Locate the cell with the specified text and output its (X, Y) center coordinate. 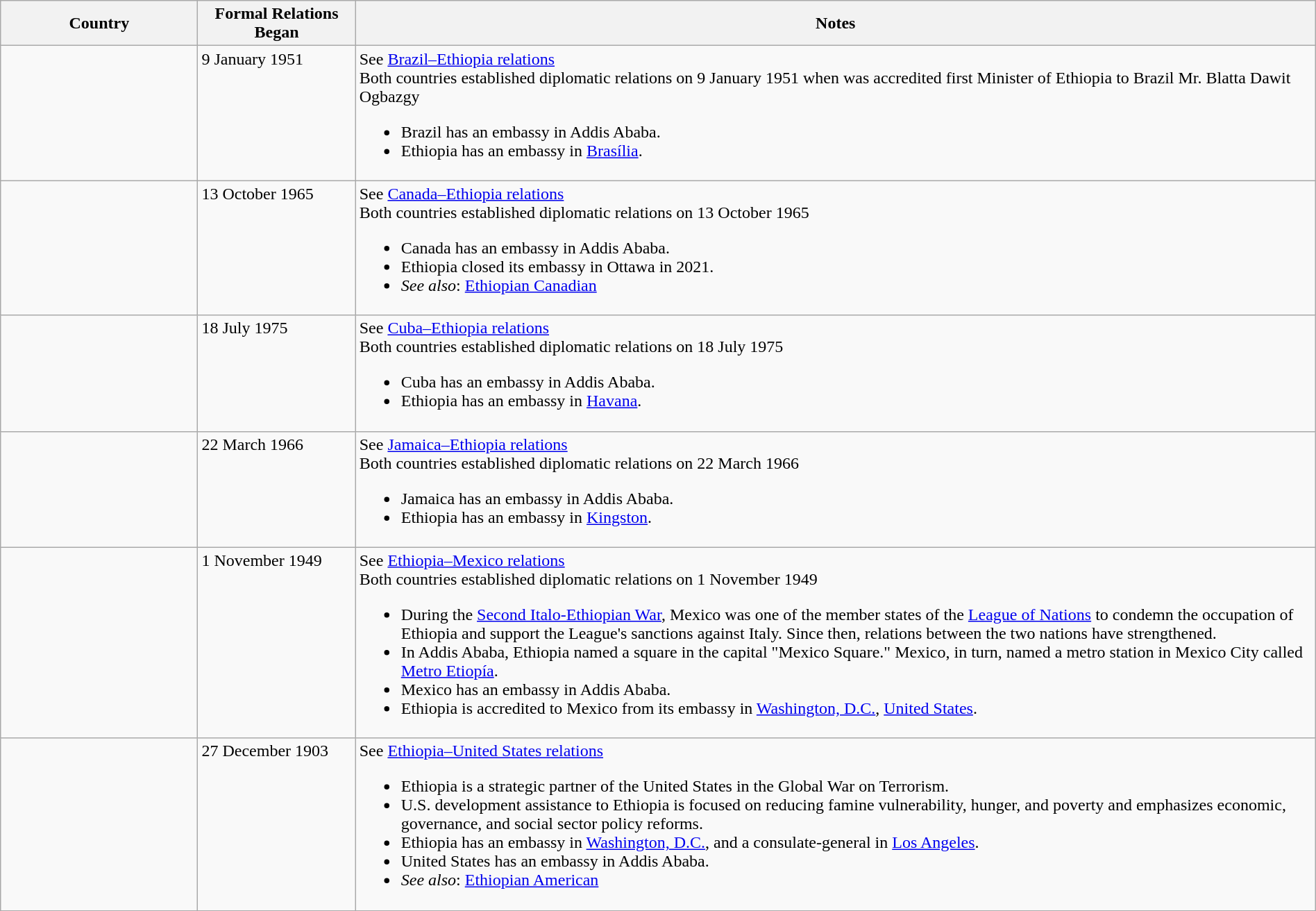
1 November 1949 (276, 643)
13 October 1965 (276, 248)
Formal Relations Began (276, 24)
18 July 1975 (276, 374)
Notes (836, 24)
22 March 1966 (276, 489)
Country (99, 24)
27 December 1903 (276, 824)
9 January 1951 (276, 113)
